Find where the given text appears and provide that cell's center as [X, Y] coordinate. 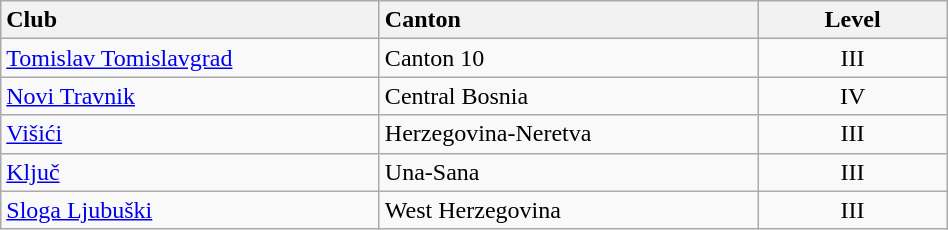
West Herzegovina [568, 210]
Canton 10 [568, 58]
Tomislav Tomislavgrad [190, 58]
Ključ [190, 172]
Central Bosnia [568, 96]
IV [852, 96]
Club [190, 20]
Višići [190, 134]
Novi Travnik [190, 96]
Una-Sana [568, 172]
Canton [568, 20]
Level [852, 20]
Herzegovina-Neretva [568, 134]
Sloga Ljubuški [190, 210]
